Return the [X, Y] coordinate for the center point of the cell that contains the specified text.  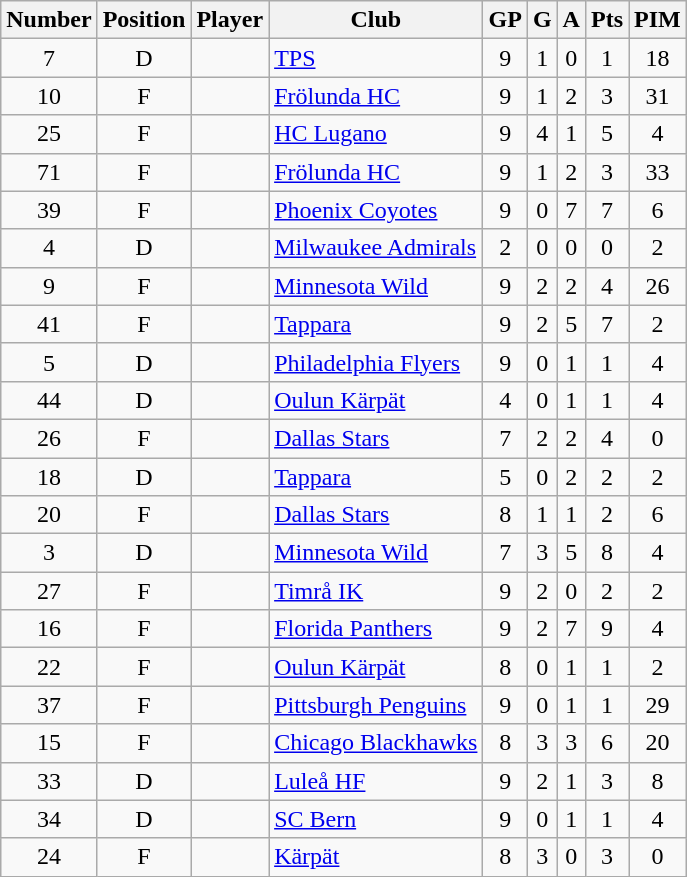
24 [49, 857]
Phoenix Coyotes [376, 210]
TPS [376, 58]
Milwaukee Admirals [376, 248]
Chicago Blackhawks [376, 743]
27 [49, 591]
SC Bern [376, 819]
16 [49, 629]
41 [49, 324]
A [571, 20]
Kärpät [376, 857]
71 [49, 172]
Player [230, 20]
GP [505, 20]
34 [49, 819]
22 [49, 667]
44 [49, 400]
PIM [658, 20]
Club [376, 20]
29 [658, 705]
Position [144, 20]
37 [49, 705]
Florida Panthers [376, 629]
25 [49, 134]
Philadelphia Flyers [376, 362]
15 [49, 743]
HC Lugano [376, 134]
Number [49, 20]
Pts [606, 20]
31 [658, 96]
G [542, 20]
Timrå IK [376, 591]
Pittsburgh Penguins [376, 705]
10 [49, 96]
39 [49, 210]
Luleå HF [376, 781]
